Provide the [x, y] coordinate of the cell's center where the given text is located.  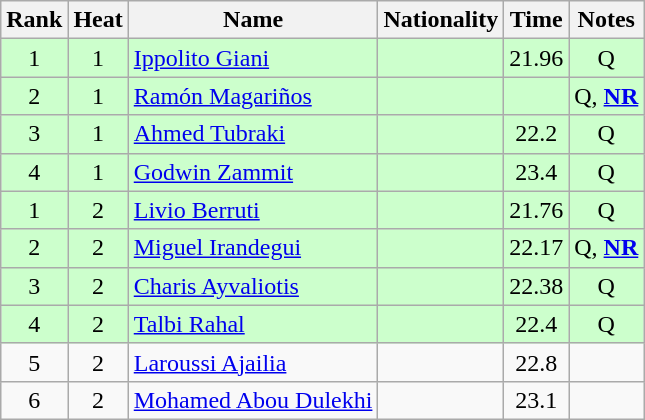
21.76 [536, 210]
22.38 [536, 286]
Livio Berruti [253, 210]
21.96 [536, 58]
Ramón Magariños [253, 96]
Mohamed Abou Dulekhi [253, 400]
Nationality [441, 20]
22.17 [536, 248]
Miguel Irandegui [253, 248]
22.8 [536, 362]
Talbi Rahal [253, 324]
Ippolito Giani [253, 58]
Notes [606, 20]
Laroussi Ajailia [253, 362]
Heat [98, 20]
Ahmed Tubraki [253, 134]
22.2 [536, 134]
Time [536, 20]
23.1 [536, 400]
Rank [34, 20]
Name [253, 20]
Charis Ayvaliotis [253, 286]
23.4 [536, 172]
22.4 [536, 324]
5 [34, 362]
6 [34, 400]
Godwin Zammit [253, 172]
